Search for the cell housing the specified text and yield its (x, y) center coordinate. 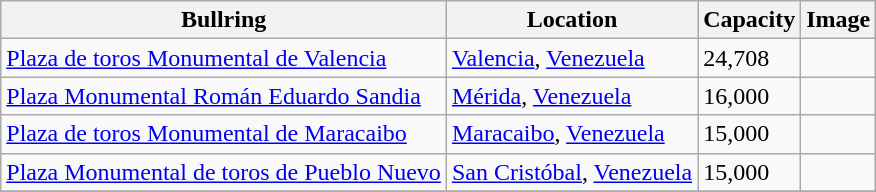
Plaza de toros Monumental de Valencia (224, 58)
Location (572, 20)
Plaza de toros Monumental de Maracaibo (224, 134)
Maracaibo, Venezuela (572, 134)
16,000 (750, 96)
Valencia, Venezuela (572, 58)
Image (838, 20)
Bullring (224, 20)
Plaza Monumental de toros de Pueblo Nuevo (224, 172)
San Cristóbal, Venezuela (572, 172)
Mérida, Venezuela (572, 96)
24,708 (750, 58)
Plaza Monumental Román Eduardo Sandia (224, 96)
Capacity (750, 20)
